Identify which cell holds the provided text, then report its [x, y] central coordinate. 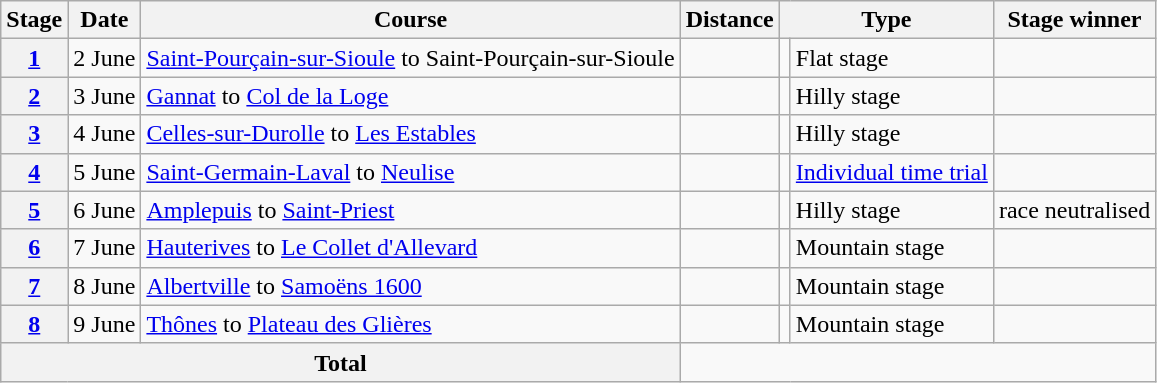
Type [886, 20]
4 [34, 172]
2 [34, 96]
Saint-Pourçain-sur-Sioule to Saint-Pourçain-sur-Sioule [410, 58]
8 [34, 324]
Course [410, 20]
7 [34, 286]
9 June [104, 324]
Distance [730, 20]
Thônes to Plateau des Glières [410, 324]
Flat stage [892, 58]
5 [34, 210]
Date [104, 20]
Total [340, 362]
Albertville to Samoëns 1600 [410, 286]
Stage winner [1074, 20]
3 June [104, 96]
6 June [104, 210]
Individual time trial [892, 172]
4 June [104, 134]
2 June [104, 58]
7 June [104, 248]
Stage [34, 20]
Hauterives to Le Collet d'Allevard [410, 248]
Amplepuis to Saint-Priest [410, 210]
1 [34, 58]
3 [34, 134]
race neutralised [1074, 210]
6 [34, 248]
5 June [104, 172]
8 June [104, 286]
Celles-sur-Durolle to Les Estables [410, 134]
Saint-Germain-Laval to Neulise [410, 172]
Gannat to Col de la Loge [410, 96]
